Locate the cell with the specified text and output its (X, Y) center coordinate. 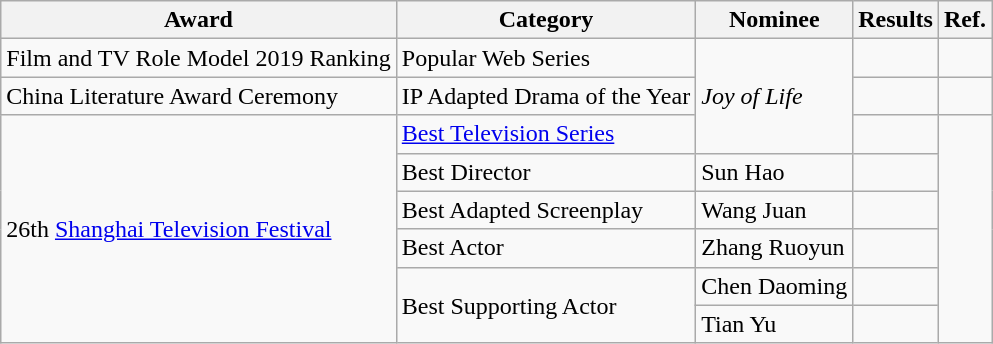
26th Shanghai Television Festival (199, 229)
Best Television Series (546, 134)
China Literature Award Ceremony (199, 96)
Best Adapted Screenplay (546, 210)
Ref. (964, 20)
Best Supporting Actor (546, 305)
Tian Yu (774, 324)
Category (546, 20)
Best Actor (546, 248)
Sun Hao (774, 172)
IP Adapted Drama of the Year (546, 96)
Zhang Ruoyun (774, 248)
Wang Juan (774, 210)
Chen Daoming (774, 286)
Joy of Life (774, 96)
Results (896, 20)
Popular Web Series (546, 58)
Best Director (546, 172)
Award (199, 20)
Film and TV Role Model 2019 Ranking (199, 58)
Nominee (774, 20)
